Provide the (X, Y) coordinate of the cell's center where the given text is located.  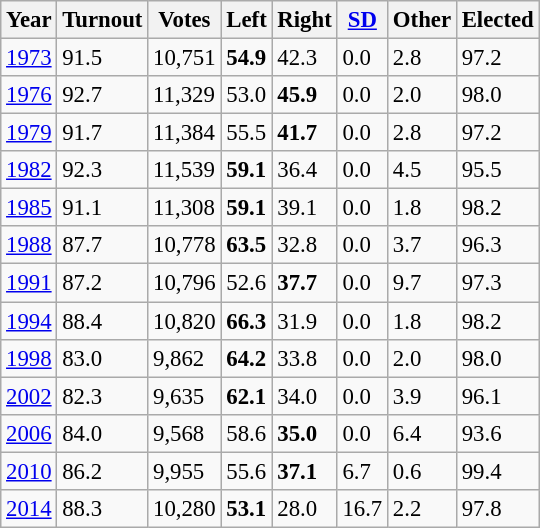
84.0 (102, 433)
Votes (184, 20)
3.7 (422, 245)
2002 (29, 396)
10,751 (184, 58)
SD (362, 20)
37.7 (304, 283)
11,539 (184, 170)
1988 (29, 245)
64.2 (246, 358)
42.3 (304, 58)
95.5 (498, 170)
4.5 (422, 170)
97.8 (498, 509)
11,329 (184, 95)
97.3 (498, 283)
62.1 (246, 396)
1991 (29, 283)
Elected (498, 20)
Year (29, 20)
Left (246, 20)
2.2 (422, 509)
Other (422, 20)
87.7 (102, 245)
1985 (29, 208)
39.1 (304, 208)
32.8 (304, 245)
6.7 (362, 471)
36.4 (304, 170)
10,796 (184, 283)
91.5 (102, 58)
55.6 (246, 471)
1982 (29, 170)
1979 (29, 133)
86.2 (102, 471)
11,384 (184, 133)
55.5 (246, 133)
1973 (29, 58)
1994 (29, 321)
53.1 (246, 509)
58.6 (246, 433)
Right (304, 20)
6.4 (422, 433)
93.6 (498, 433)
1998 (29, 358)
2010 (29, 471)
9,635 (184, 396)
9,955 (184, 471)
99.4 (498, 471)
0.6 (422, 471)
1976 (29, 95)
31.9 (304, 321)
52.6 (246, 283)
63.5 (246, 245)
83.0 (102, 358)
Turnout (102, 20)
10,280 (184, 509)
88.4 (102, 321)
35.0 (304, 433)
37.1 (304, 471)
41.7 (304, 133)
87.2 (102, 283)
34.0 (304, 396)
3.9 (422, 396)
82.3 (102, 396)
9,862 (184, 358)
92.7 (102, 95)
53.0 (246, 95)
10,778 (184, 245)
10,820 (184, 321)
54.9 (246, 58)
11,308 (184, 208)
9,568 (184, 433)
16.7 (362, 509)
33.8 (304, 358)
66.3 (246, 321)
91.7 (102, 133)
88.3 (102, 509)
96.1 (498, 396)
91.1 (102, 208)
2006 (29, 433)
92.3 (102, 170)
96.3 (498, 245)
2014 (29, 509)
45.9 (304, 95)
9.7 (422, 283)
28.0 (304, 509)
